Find where the given text appears and provide that cell's center as [x, y] coordinate. 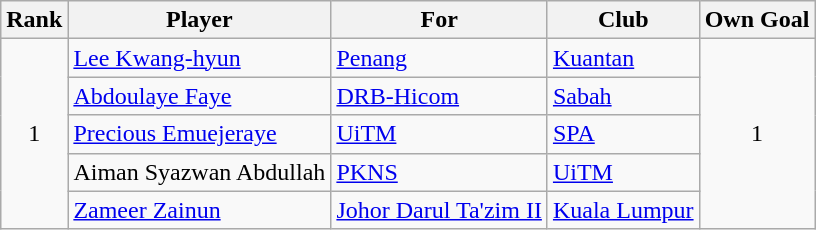
For [440, 20]
Precious Emuejeraye [200, 134]
Kuantan [623, 58]
Rank [34, 20]
Player [200, 20]
Aiman Syazwan Abdullah [200, 172]
PKNS [440, 172]
Penang [440, 58]
Abdoulaye Faye [200, 96]
Own Goal [757, 20]
Kuala Lumpur [623, 210]
SPA [623, 134]
Sabah [623, 96]
Lee Kwang-hyun [200, 58]
Zameer Zainun [200, 210]
Club [623, 20]
DRB-Hicom [440, 96]
Johor Darul Ta'zim II [440, 210]
